Return the [x, y] coordinate for the center point of the cell that contains the specified text.  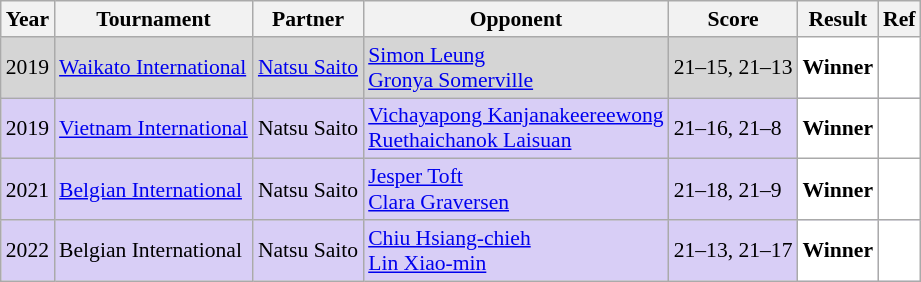
Ref [899, 19]
21–16, 21–8 [734, 128]
Simon Leung Gronya Somerville [516, 68]
Partner [308, 19]
Vietnam International [154, 128]
21–15, 21–13 [734, 68]
2022 [28, 250]
Waikato International [154, 68]
Result [838, 19]
Chiu Hsiang-chieh Lin Xiao-min [516, 250]
21–13, 21–17 [734, 250]
2021 [28, 190]
Jesper Toft Clara Graversen [516, 190]
Vichayapong Kanjanakeereewong Ruethaichanok Laisuan [516, 128]
Opponent [516, 19]
Score [734, 19]
21–18, 21–9 [734, 190]
Tournament [154, 19]
Year [28, 19]
